Find where the given text appears and provide that cell's center as (x, y) coordinate. 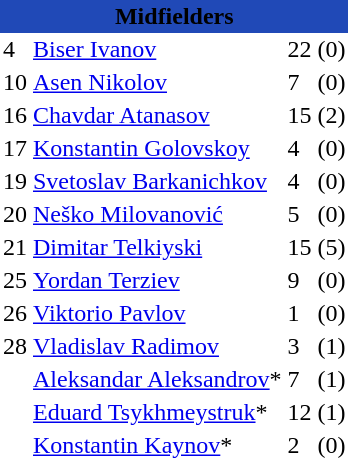
Chavdar Atanasov (158, 116)
1 (300, 314)
Eduard Tsykhmeystruk* (158, 412)
Neško Milovanović (158, 214)
9 (300, 280)
Svetoslav Barkanichkov (158, 182)
Dimitar Telkiyski (158, 248)
21 (15, 248)
Biser Ivanov (158, 50)
Aleksandar Aleksandrov* (158, 380)
22 (300, 50)
Yordan Terziev (158, 280)
12 (300, 412)
25 (15, 280)
16 (15, 116)
10 (15, 82)
26 (15, 314)
3 (300, 346)
Konstantin Golovskoy (158, 148)
19 (15, 182)
20 (15, 214)
Asen Nikolov (158, 82)
Vladislav Radimov (158, 346)
17 (15, 148)
5 (300, 214)
28 (15, 346)
Viktorio Pavlov (158, 314)
